Locate the cell with the specified text and output its [x, y] center coordinate. 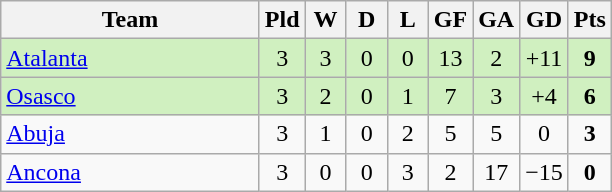
Osasco [130, 96]
+11 [544, 58]
GD [544, 20]
17 [496, 172]
9 [590, 58]
13 [450, 58]
Ancona [130, 172]
Abuja [130, 134]
Team [130, 20]
+4 [544, 96]
W [326, 20]
Pts [590, 20]
D [366, 20]
7 [450, 96]
L [408, 20]
GF [450, 20]
−15 [544, 172]
Atalanta [130, 58]
6 [590, 96]
GA [496, 20]
Pld [282, 20]
